Return [x, y] of the center of cell containing provided text 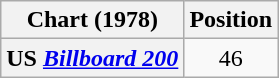
Position [231, 20]
Chart (1978) [92, 20]
46 [231, 58]
US Billboard 200 [92, 58]
